For the text-containing cell, return its midpoint in [x, y] coordinate format. 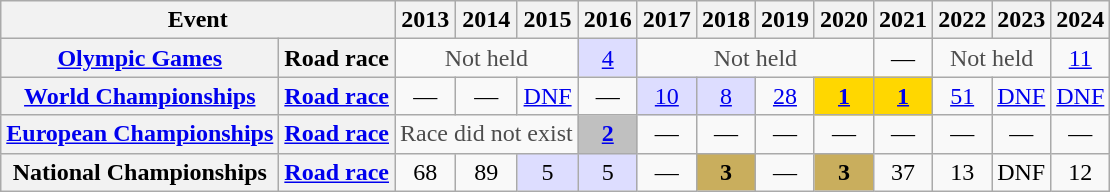
13 [962, 172]
2018 [726, 20]
51 [962, 96]
89 [486, 172]
2017 [666, 20]
2 [608, 134]
2016 [608, 20]
National Championships [140, 172]
2014 [486, 20]
10 [666, 96]
2022 [962, 20]
2020 [844, 20]
8 [726, 96]
2019 [784, 20]
28 [784, 96]
37 [904, 172]
Race did not exist [487, 134]
12 [1080, 172]
European Championships [140, 134]
2024 [1080, 20]
2013 [426, 20]
68 [426, 172]
Event [198, 20]
2015 [548, 20]
Olympic Games [140, 58]
2023 [1022, 20]
4 [608, 58]
2021 [904, 20]
World Championships [140, 96]
11 [1080, 58]
